For the text-containing cell, return its midpoint in [x, y] coordinate format. 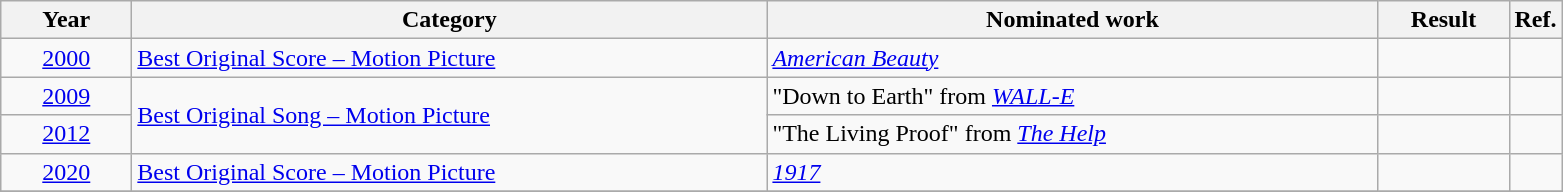
"Down to Earth" from WALL-E [1072, 96]
"The Living Proof" from The Help [1072, 134]
Ref. [1536, 20]
2012 [66, 134]
Year [66, 20]
1917 [1072, 172]
Nominated work [1072, 20]
Category [450, 20]
American Beauty [1072, 58]
2009 [66, 96]
Best Original Song – Motion Picture [450, 115]
2020 [66, 172]
Result [1444, 20]
2000 [66, 58]
